Search for the cell housing the specified text and yield its (x, y) center coordinate. 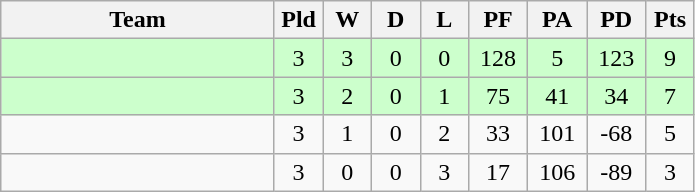
Team (138, 20)
33 (498, 134)
7 (670, 96)
Pts (670, 20)
75 (498, 96)
123 (616, 58)
34 (616, 96)
PF (498, 20)
106 (558, 172)
101 (558, 134)
PA (558, 20)
Pld (298, 20)
41 (558, 96)
128 (498, 58)
PD (616, 20)
W (348, 20)
L (444, 20)
-89 (616, 172)
17 (498, 172)
-68 (616, 134)
9 (670, 58)
D (396, 20)
